Output the (X, Y) coordinate of the center of the cell containing the given text.  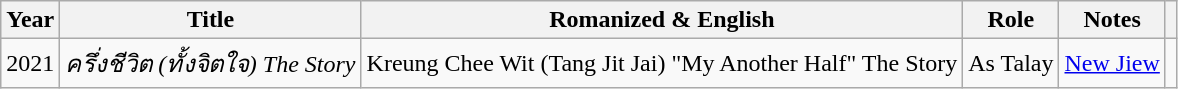
Year (30, 20)
As Talay (1011, 64)
2021 (30, 64)
Role (1011, 20)
Notes (1112, 20)
ครึ่งชีวิต (ทั้งจิตใจ) The Story (210, 64)
Romanized & English (662, 20)
Kreung Chee Wit (Tang Jit Jai) "My Another Half" The Story (662, 64)
New Jiew (1112, 64)
Title (210, 20)
